Determine the [X, Y] coordinate at the center of the cell enclosing the given text.  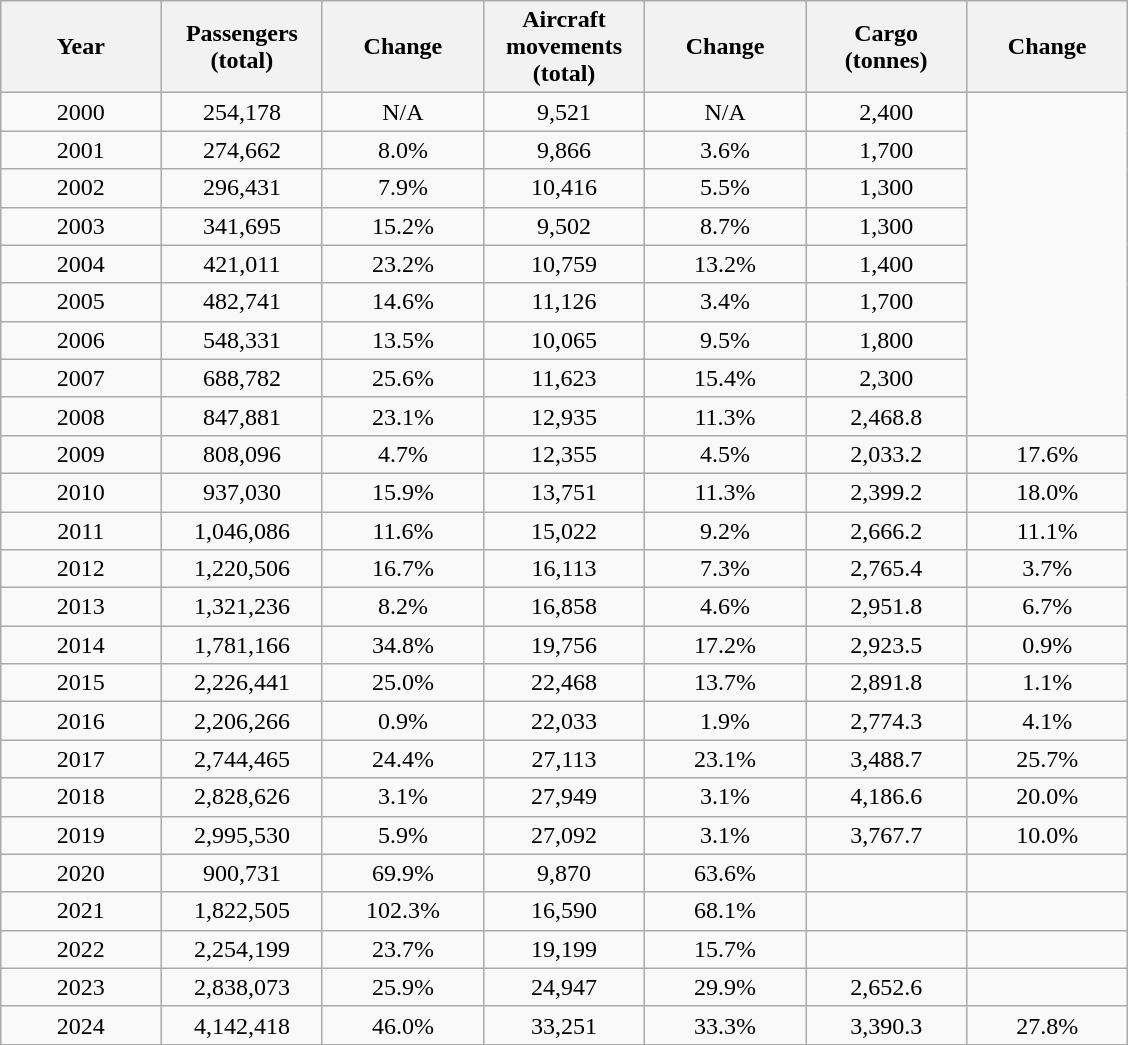
13.5% [402, 340]
15,022 [564, 531]
2007 [80, 378]
11.1% [1048, 531]
3.7% [1048, 569]
16.7% [402, 569]
421,011 [242, 264]
24,947 [564, 987]
102.3% [402, 911]
1.9% [726, 721]
27.8% [1048, 1025]
23.2% [402, 264]
2017 [80, 759]
6.7% [1048, 607]
341,695 [242, 226]
2,995,530 [242, 835]
16,858 [564, 607]
69.9% [402, 873]
25.6% [402, 378]
22,468 [564, 683]
10,416 [564, 188]
3.4% [726, 302]
15.7% [726, 949]
25.9% [402, 987]
900,731 [242, 873]
14.6% [402, 302]
4.7% [402, 454]
2014 [80, 645]
2006 [80, 340]
2,951.8 [886, 607]
29.9% [726, 987]
2,891.8 [886, 683]
19,199 [564, 949]
4.6% [726, 607]
27,113 [564, 759]
11,126 [564, 302]
2010 [80, 492]
2012 [80, 569]
33.3% [726, 1025]
2020 [80, 873]
2,838,073 [242, 987]
274,662 [242, 150]
2,923.5 [886, 645]
4.5% [726, 454]
2005 [80, 302]
25.0% [402, 683]
2,828,626 [242, 797]
11.6% [402, 531]
296,431 [242, 188]
9,870 [564, 873]
1,400 [886, 264]
34.8% [402, 645]
25.7% [1048, 759]
2,300 [886, 378]
2003 [80, 226]
Aircraft movements (total) [564, 47]
1,046,086 [242, 531]
254,178 [242, 112]
4,186.6 [886, 797]
482,741 [242, 302]
12,355 [564, 454]
2018 [80, 797]
19,756 [564, 645]
2009 [80, 454]
2011 [80, 531]
3,488.7 [886, 759]
9,502 [564, 226]
1,781,166 [242, 645]
33,251 [564, 1025]
2008 [80, 416]
11,623 [564, 378]
1,321,236 [242, 607]
2015 [80, 683]
27,092 [564, 835]
1,220,506 [242, 569]
1,822,505 [242, 911]
7.9% [402, 188]
2019 [80, 835]
8.7% [726, 226]
20.0% [1048, 797]
2,765.4 [886, 569]
2001 [80, 150]
9,521 [564, 112]
688,782 [242, 378]
63.6% [726, 873]
22,033 [564, 721]
46.0% [402, 1025]
548,331 [242, 340]
2,400 [886, 112]
Year [80, 47]
3.6% [726, 150]
Passengers (total) [242, 47]
937,030 [242, 492]
2,399.2 [886, 492]
7.3% [726, 569]
2013 [80, 607]
2023 [80, 987]
2,206,266 [242, 721]
23.7% [402, 949]
18.0% [1048, 492]
9,866 [564, 150]
13.7% [726, 683]
10.0% [1048, 835]
2016 [80, 721]
68.1% [726, 911]
15.2% [402, 226]
9.5% [726, 340]
16,113 [564, 569]
Cargo (tonnes) [886, 47]
2,468.8 [886, 416]
2022 [80, 949]
15.4% [726, 378]
2000 [80, 112]
13,751 [564, 492]
10,759 [564, 264]
2,744,465 [242, 759]
2,254,199 [242, 949]
17.2% [726, 645]
4.1% [1048, 721]
17.6% [1048, 454]
2,033.2 [886, 454]
27,949 [564, 797]
847,881 [242, 416]
4,142,418 [242, 1025]
10,065 [564, 340]
2,774.3 [886, 721]
2,666.2 [886, 531]
8.0% [402, 150]
13.2% [726, 264]
24.4% [402, 759]
9.2% [726, 531]
16,590 [564, 911]
2,652.6 [886, 987]
2002 [80, 188]
1.1% [1048, 683]
5.9% [402, 835]
808,096 [242, 454]
3,390.3 [886, 1025]
3,767.7 [886, 835]
15.9% [402, 492]
1,800 [886, 340]
8.2% [402, 607]
12,935 [564, 416]
2024 [80, 1025]
2004 [80, 264]
2,226,441 [242, 683]
2021 [80, 911]
5.5% [726, 188]
